Determine the [x, y] coordinate at the center of the cell enclosing the given text.  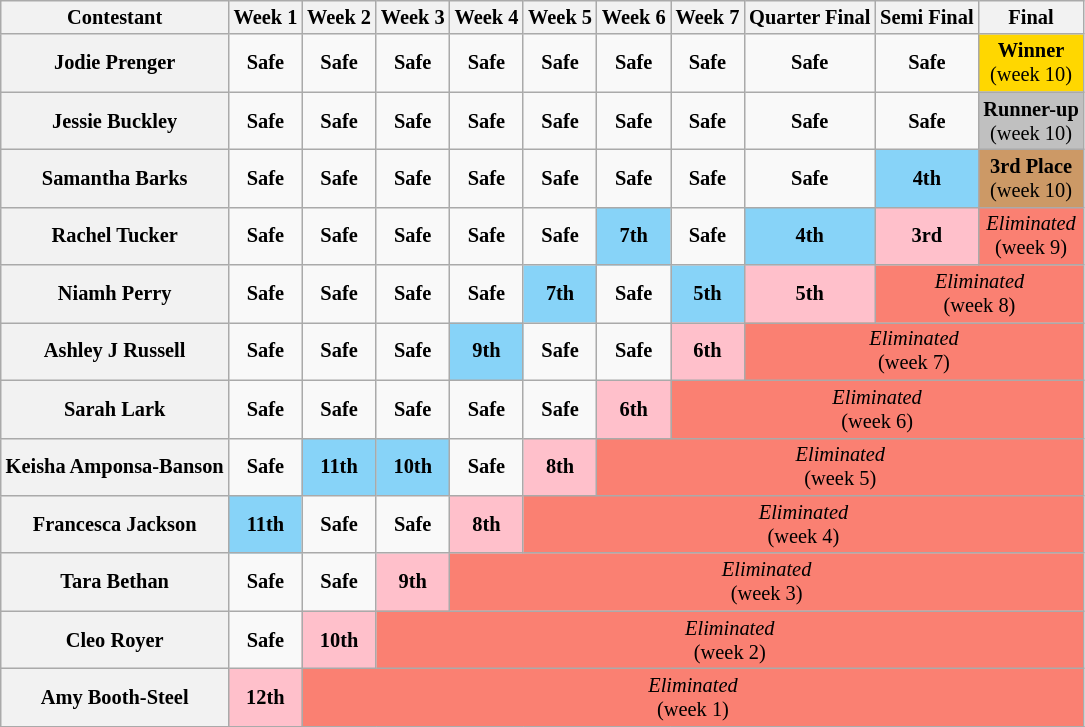
Runner-up(week 10) [1030, 121]
Week 3 [413, 17]
Jodie Prenger [115, 63]
Eliminated(week 5) [840, 467]
Final [1030, 17]
Quarter Final [810, 17]
12th [266, 697]
Eliminated(week 3) [767, 582]
Week 7 [708, 17]
Keisha Amponsa-Banson [115, 467]
Week 4 [487, 17]
Rachel Tucker [115, 236]
3rd [926, 236]
Cleo Royer [115, 640]
Contestant [115, 17]
Francesca Jackson [115, 524]
Eliminated(week 9) [1030, 236]
Week 2 [339, 17]
Winner(week 10) [1030, 63]
Eliminated(week 2) [730, 640]
Week 6 [634, 17]
Jessie Buckley [115, 121]
Eliminated(week 1) [692, 697]
Niamh Perry [115, 294]
Amy Booth-Steel [115, 697]
Ashley J Russell [115, 351]
3rd Place(week 10) [1030, 178]
Semi Final [926, 17]
Eliminated(week 8) [979, 294]
Tara Bethan [115, 582]
Week 5 [560, 17]
Eliminated(week 7) [914, 351]
Eliminated(week 4) [803, 524]
Samantha Barks [115, 178]
Week 1 [266, 17]
Eliminated(week 6) [878, 409]
Sarah Lark [115, 409]
